Detect which cell encompasses the target text, then output its (x, y) center coordinate. 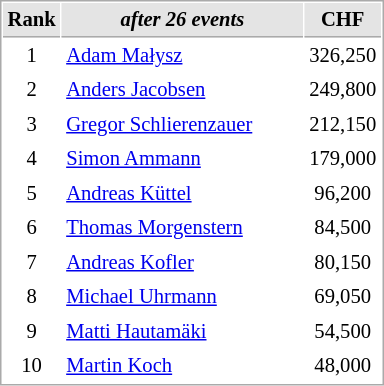
1 (32, 56)
after 26 events (183, 20)
96,200 (343, 194)
CHF (343, 20)
69,050 (343, 296)
84,500 (343, 228)
4 (32, 158)
179,000 (343, 158)
Gregor Schlierenzauer (183, 124)
Andreas Kofler (183, 262)
Michael Uhrmann (183, 296)
3 (32, 124)
7 (32, 262)
Thomas Morgenstern (183, 228)
6 (32, 228)
Adam Małysz (183, 56)
80,150 (343, 262)
5 (32, 194)
249,800 (343, 90)
Andreas Küttel (183, 194)
Anders Jacobsen (183, 90)
Simon Ammann (183, 158)
8 (32, 296)
48,000 (343, 366)
10 (32, 366)
54,500 (343, 332)
Rank (32, 20)
2 (32, 90)
Matti Hautamäki (183, 332)
Martin Koch (183, 366)
326,250 (343, 56)
9 (32, 332)
212,150 (343, 124)
